For the text-containing cell, return its midpoint in [x, y] coordinate format. 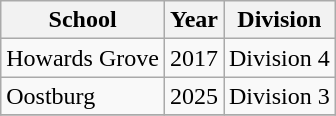
Oostburg [83, 96]
Division 3 [280, 96]
Howards Grove [83, 58]
Division [280, 20]
Year [194, 20]
2025 [194, 96]
School [83, 20]
2017 [194, 58]
Division 4 [280, 58]
